Determine the [X, Y] coordinate at the center of the cell enclosing the given text.  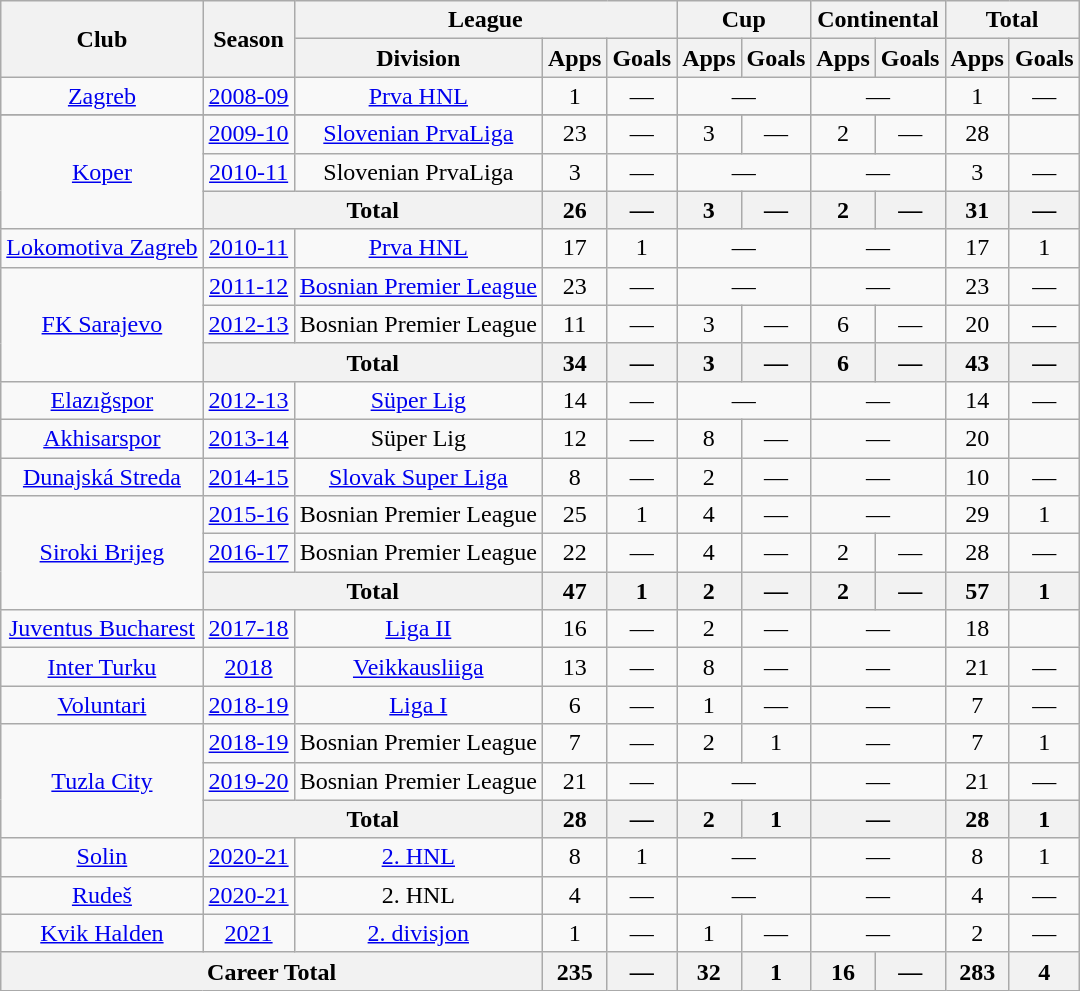
2021 [248, 933]
Club [102, 39]
2019-20 [248, 781]
2013-14 [248, 438]
2009-10 [248, 134]
Continental [878, 20]
Koper [102, 172]
Slovak Super Liga [418, 477]
2015-16 [248, 515]
Siroki Brijeg [102, 553]
2011-12 [248, 286]
25 [574, 515]
47 [574, 591]
13 [574, 667]
Season [248, 39]
Dunajská Streda [102, 477]
2014-15 [248, 477]
2017-18 [248, 629]
Elazığspor [102, 400]
Solin [102, 857]
22 [574, 553]
31 [977, 210]
Zagreb [102, 96]
235 [574, 971]
League [485, 20]
283 [977, 971]
Inter Turku [102, 667]
Rudeš [102, 895]
Lokomotiva Zagreb [102, 248]
Tuzla City [102, 781]
2018 [248, 667]
Veikkausliiga [418, 667]
57 [977, 591]
11 [574, 324]
Kvik Halden [102, 933]
Cup [744, 20]
Akhisarspor [102, 438]
2. divisjon [418, 933]
2016-17 [248, 553]
32 [709, 971]
12 [574, 438]
10 [977, 477]
Juventus Bucharest [102, 629]
Voluntari [102, 705]
2008-09 [248, 96]
18 [977, 629]
FK Sarajevo [102, 324]
34 [574, 362]
43 [977, 362]
Career Total [272, 971]
Division [418, 58]
29 [977, 515]
26 [574, 210]
Liga I [418, 705]
Liga II [418, 629]
